Locate the cell with the specified text and output its [X, Y] center coordinate. 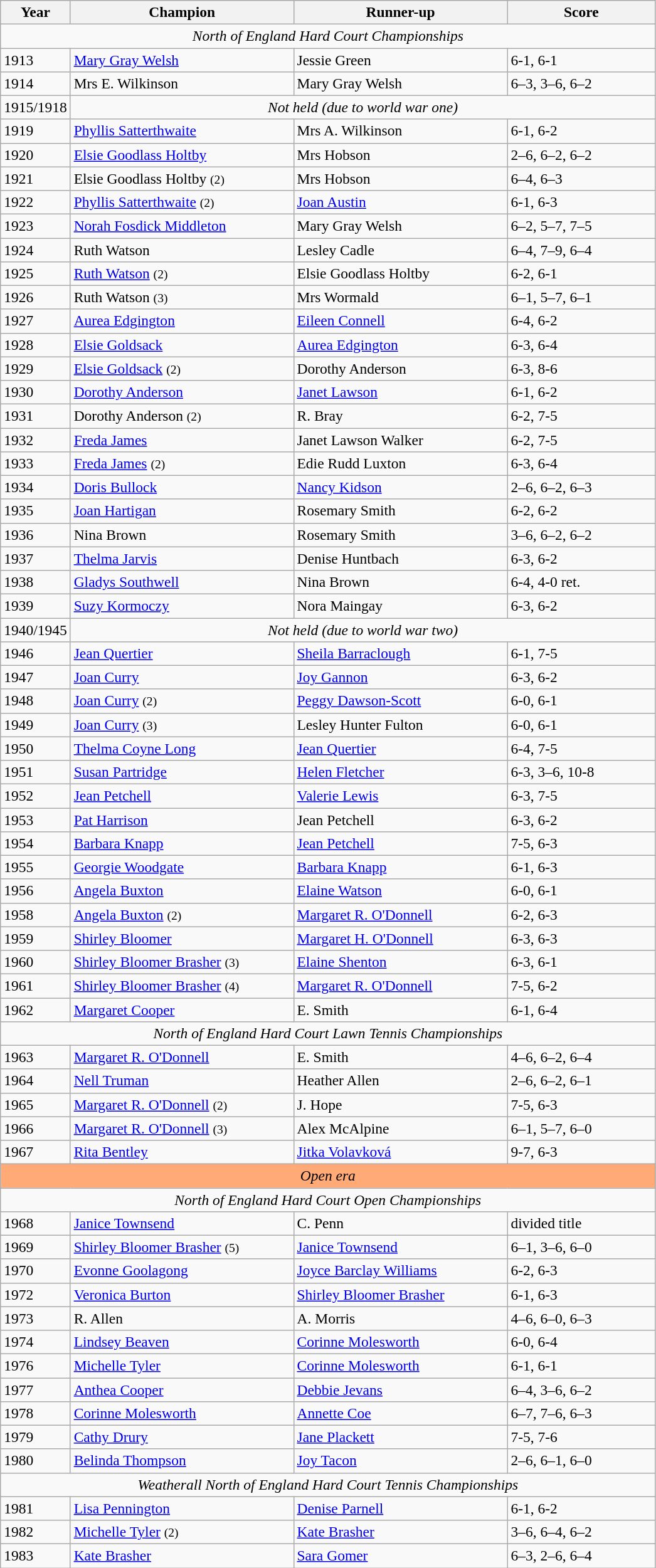
Runner-up [400, 12]
1920 [35, 155]
6–4, 3–6, 6–2 [581, 1389]
Helen Fletcher [400, 772]
1969 [35, 1247]
1929 [35, 369]
6-4, 7-5 [581, 749]
1956 [35, 891]
Shirley Bloomer Brasher (4) [182, 986]
Lesley Hunter Fulton [400, 725]
6–4, 6–3 [581, 179]
divided title [581, 1223]
1931 [35, 416]
Jessie Green [400, 60]
7-5, 7-6 [581, 1437]
1981 [35, 1508]
Margaret R. O'Donnell (3) [182, 1129]
Dorothy Anderson (2) [182, 416]
Lisa Pennington [182, 1508]
Phyllis Satterthwaite [182, 131]
Peggy Dawson-Scott [400, 701]
Joy Gannon [400, 677]
2–6, 6–2, 6–3 [581, 487]
1961 [35, 986]
Sheila Barraclough [400, 653]
6-4, 4-0 ret. [581, 582]
1933 [35, 463]
Jitka Volavková [400, 1152]
Annette Coe [400, 1413]
Shirley Bloomer Brasher [400, 1295]
6–1, 5–7, 6–1 [581, 297]
Score [581, 12]
Freda James (2) [182, 463]
1979 [35, 1437]
Joyce Barclay Williams [400, 1271]
1921 [35, 179]
Weatherall North of England Hard Court Tennis Championships [328, 1485]
Joan Curry [182, 677]
1925 [35, 273]
Pat Harrison [182, 819]
6-0, 6-4 [581, 1342]
Shirley Bloomer [182, 939]
Elaine Shenton [400, 962]
R. Bray [400, 416]
1915/1918 [35, 107]
6-2, 6-1 [581, 273]
Elsie Goldsack [182, 345]
3–6, 6–4, 6–2 [581, 1532]
6-3, 8-6 [581, 369]
Debbie Jevans [400, 1389]
Freda James [182, 439]
Elaine Watson [400, 891]
Ruth Watson (3) [182, 297]
1982 [35, 1532]
Michelle Tyler [182, 1365]
6–7, 7–6, 6–3 [581, 1413]
6-4, 6-2 [581, 321]
6-2, 6-2 [581, 511]
1972 [35, 1295]
1958 [35, 915]
Belinda Thompson [182, 1461]
1951 [35, 772]
Georgie Woodgate [182, 867]
1964 [35, 1081]
Sara Gomer [400, 1555]
Joan Curry (2) [182, 701]
1976 [35, 1365]
6–1, 3–6, 6–0 [581, 1247]
Elsie Goldsack (2) [182, 369]
Not held (due to world war two) [362, 629]
North of England Hard Court Lawn Tennis Championships [328, 1033]
1927 [35, 321]
1965 [35, 1105]
6–2, 5–7, 7–5 [581, 226]
North of England Hard Court Open Championships [328, 1199]
1932 [35, 439]
Joan Austin [400, 202]
Norah Fosdick Middleton [182, 226]
North of England Hard Court Championships [328, 36]
Lindsey Beaven [182, 1342]
A. Morris [400, 1318]
Jane Plackett [400, 1437]
1960 [35, 962]
Shirley Bloomer Brasher (5) [182, 1247]
Joan Hartigan [182, 511]
Joy Tacon [400, 1461]
1966 [35, 1129]
Veronica Burton [182, 1295]
1928 [35, 345]
Margaret R. O'Donnell (2) [182, 1105]
1974 [35, 1342]
7-5, 6-2 [581, 986]
Susan Partridge [182, 772]
Valerie Lewis [400, 796]
1926 [35, 297]
Thelma Jarvis [182, 559]
1937 [35, 559]
Mrs A. Wilkinson [400, 131]
1936 [35, 535]
1924 [35, 250]
Cathy Drury [182, 1437]
1967 [35, 1152]
6–4, 7–9, 6–4 [581, 250]
Ruth Watson (2) [182, 273]
1978 [35, 1413]
Not held (due to world war one) [362, 107]
Open era [328, 1176]
2–6, 6–1, 6–0 [581, 1461]
Joan Curry (3) [182, 725]
6-3, 7-5 [581, 796]
1930 [35, 392]
Edie Rudd Luxton [400, 463]
1950 [35, 749]
Nell Truman [182, 1081]
1954 [35, 843]
Ruth Watson [182, 250]
1934 [35, 487]
1946 [35, 653]
Janet Lawson [400, 392]
Janet Lawson Walker [400, 439]
R. Allen [182, 1318]
Margaret Cooper [182, 1009]
Phyllis Satterthwaite (2) [182, 202]
Mrs Wormald [400, 297]
6–1, 5–7, 6–0 [581, 1129]
Champion [182, 12]
Mrs E. Wilkinson [182, 83]
1914 [35, 83]
Eileen Connell [400, 321]
Rita Bentley [182, 1152]
1922 [35, 202]
Alex McAlpine [400, 1129]
6–3, 2–6, 6–4 [581, 1555]
Lesley Cadle [400, 250]
1913 [35, 60]
1962 [35, 1009]
1939 [35, 606]
Elsie Goodlass Holtby (2) [182, 179]
Denise Parnell [400, 1508]
Margaret H. O'Donnell [400, 939]
1940/1945 [35, 629]
1968 [35, 1223]
6-3, 6-1 [581, 962]
Shirley Bloomer Brasher (3) [182, 962]
1977 [35, 1389]
Thelma Coyne Long [182, 749]
6-1, 7-5 [581, 653]
6-3, 3–6, 10-8 [581, 772]
Year [35, 12]
Angela Buxton (2) [182, 915]
Heather Allen [400, 1081]
1980 [35, 1461]
1952 [35, 796]
2–6, 6–2, 6–2 [581, 155]
1973 [35, 1318]
1935 [35, 511]
J. Hope [400, 1105]
3–6, 6–2, 6–2 [581, 535]
4–6, 6–2, 6–4 [581, 1057]
1955 [35, 867]
1983 [35, 1555]
Suzy Kormoczy [182, 606]
Anthea Cooper [182, 1389]
Nancy Kidson [400, 487]
9-7, 6-3 [581, 1152]
1953 [35, 819]
1949 [35, 725]
1959 [35, 939]
Gladys Southwell [182, 582]
1947 [35, 677]
6-3, 6-3 [581, 939]
Angela Buxton [182, 891]
1963 [35, 1057]
C. Penn [400, 1223]
Evonne Goolagong [182, 1271]
4–6, 6–0, 6–3 [581, 1318]
2–6, 6–2, 6–1 [581, 1081]
Denise Huntbach [400, 559]
1919 [35, 131]
6-1, 6-4 [581, 1009]
1923 [35, 226]
1970 [35, 1271]
Nora Maingay [400, 606]
6–3, 3–6, 6–2 [581, 83]
1938 [35, 582]
Doris Bullock [182, 487]
Michelle Tyler (2) [182, 1532]
1948 [35, 701]
